Extract the [x, y] coordinate from the center of the cell holding the provided text.  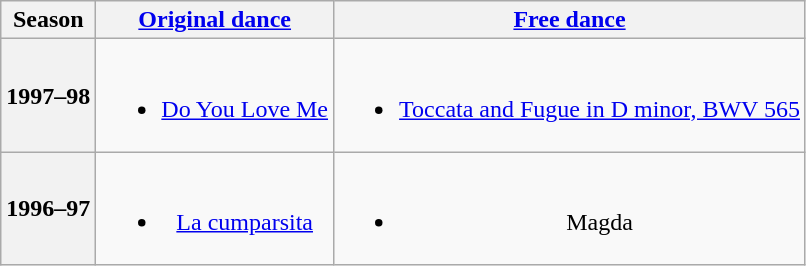
La cumparsita [215, 208]
Do You Love Me [215, 96]
Magda [570, 208]
Season [48, 20]
Toccata and Fugue in D minor, BWV 565 [570, 96]
Free dance [570, 20]
1997–98 [48, 96]
Original dance [215, 20]
1996–97 [48, 208]
